Search for the cell housing the specified text and yield its [x, y] center coordinate. 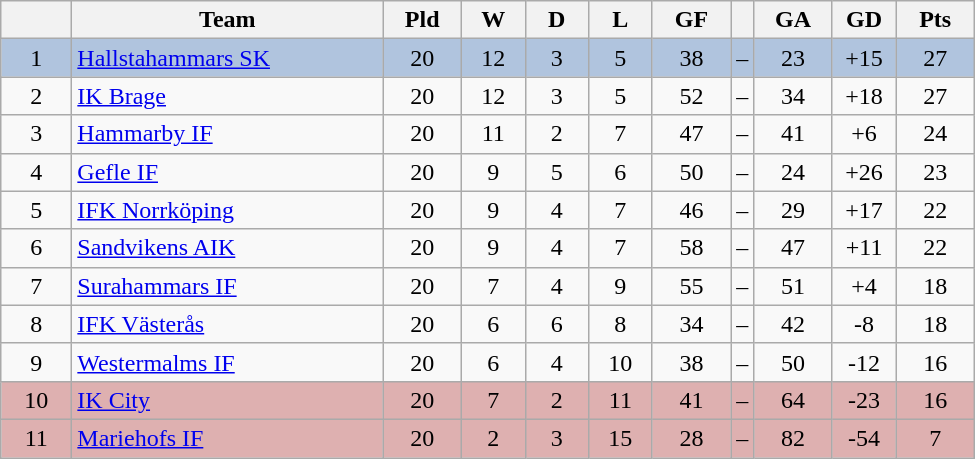
+18 [864, 96]
28 [692, 438]
29 [794, 210]
Gefle IF [228, 172]
15 [621, 438]
Team [228, 20]
Sandvikens AIK [228, 248]
IK Brage [228, 96]
82 [794, 438]
58 [692, 248]
Pts [936, 20]
42 [794, 324]
51 [794, 286]
+17 [864, 210]
+6 [864, 134]
L [621, 20]
Hallstahammars SK [228, 58]
Westermalms IF [228, 362]
55 [692, 286]
+15 [864, 58]
46 [692, 210]
IK City [228, 400]
W [493, 20]
-54 [864, 438]
GA [794, 20]
Pld [422, 20]
IFK Norrköping [228, 210]
Hammarby IF [228, 134]
-8 [864, 324]
+26 [864, 172]
Surahammars IF [228, 286]
Mariehofs IF [228, 438]
64 [794, 400]
1 [36, 58]
IFK Västerås [228, 324]
D [557, 20]
+11 [864, 248]
-12 [864, 362]
GF [692, 20]
52 [692, 96]
GD [864, 20]
-23 [864, 400]
+4 [864, 286]
